Detect which cell encompasses the target text, then output its (X, Y) center coordinate. 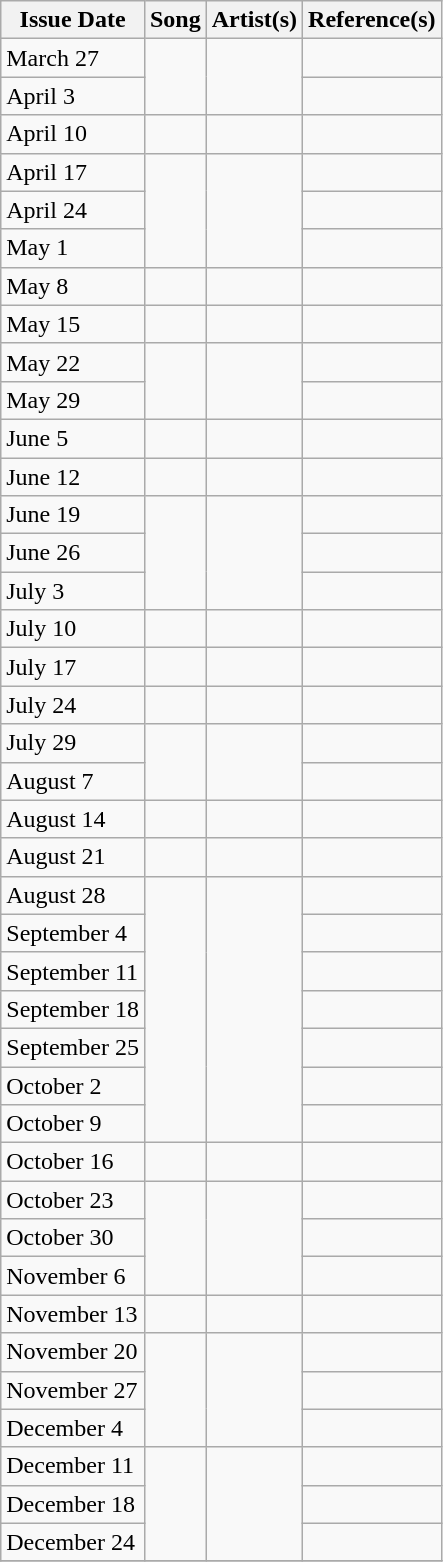
December 18 (73, 1504)
May 29 (73, 400)
March 27 (73, 58)
November 20 (73, 1352)
July 17 (73, 667)
July 3 (73, 591)
November 13 (73, 1314)
June 19 (73, 515)
April 24 (73, 210)
September 11 (73, 971)
July 24 (73, 705)
Song (175, 20)
May 8 (73, 286)
November 6 (73, 1276)
December 4 (73, 1428)
September 25 (73, 1047)
Issue Date (73, 20)
May 15 (73, 324)
June 12 (73, 477)
August 7 (73, 781)
October 2 (73, 1085)
December 24 (73, 1542)
May 1 (73, 248)
April 3 (73, 96)
August 21 (73, 857)
September 4 (73, 933)
Artist(s) (254, 20)
Reference(s) (372, 20)
April 10 (73, 134)
July 29 (73, 743)
June 5 (73, 438)
October 30 (73, 1238)
October 23 (73, 1200)
October 9 (73, 1124)
April 17 (73, 172)
November 27 (73, 1390)
October 16 (73, 1162)
July 10 (73, 629)
June 26 (73, 553)
August 28 (73, 895)
September 18 (73, 1009)
December 11 (73, 1466)
May 22 (73, 362)
August 14 (73, 819)
